Scan for the cell matching the given text and deliver its [x, y] coordinate at center. 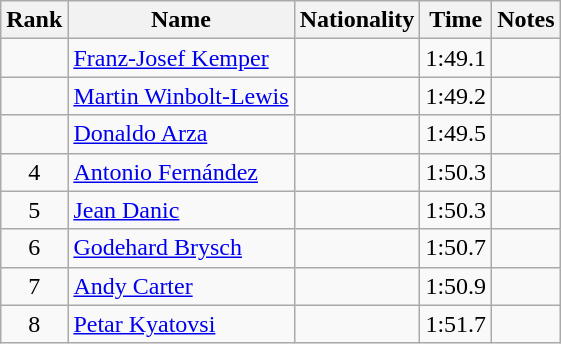
1:50.7 [456, 248]
Godehard Brysch [181, 248]
1:51.7 [456, 324]
8 [34, 324]
Donaldo Arza [181, 134]
Time [456, 20]
Antonio Fernández [181, 172]
1:49.2 [456, 96]
Franz-Josef Kemper [181, 58]
Petar Kyatovsi [181, 324]
Nationality [357, 20]
Rank [34, 20]
1:49.1 [456, 58]
6 [34, 248]
Name [181, 20]
1:49.5 [456, 134]
4 [34, 172]
5 [34, 210]
1:50.9 [456, 286]
7 [34, 286]
Notes [526, 20]
Andy Carter [181, 286]
Jean Danic [181, 210]
Martin Winbolt-Lewis [181, 96]
